Locate the cell with the specified text and output its (x, y) center coordinate. 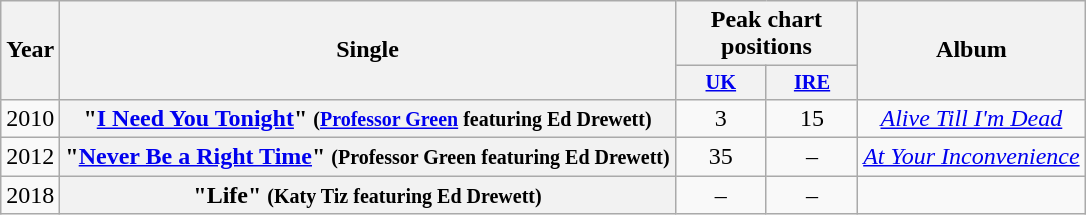
2010 (30, 118)
2018 (30, 195)
Single (368, 50)
35 (720, 157)
"I Need You Tonight" (Professor Green featuring Ed Drewett) (368, 118)
At Your Inconvenience (972, 157)
IRE (812, 83)
2012 (30, 157)
15 (812, 118)
3 (720, 118)
Year (30, 50)
Alive Till I'm Dead (972, 118)
"Life" (Katy Tiz featuring Ed Drewett) (368, 195)
UK (720, 83)
Album (972, 50)
"Never Be a Right Time" (Professor Green featuring Ed Drewett) (368, 157)
Peak chartpositions (766, 34)
